Search for the cell housing the specified text and yield its [x, y] center coordinate. 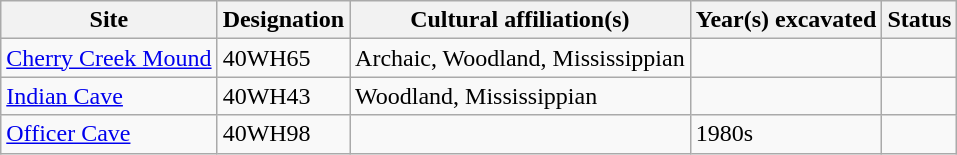
Designation [283, 20]
Officer Cave [109, 134]
Cherry Creek Mound [109, 58]
40WH98 [283, 134]
40WH65 [283, 58]
Site [109, 20]
Woodland, Mississippian [520, 96]
Indian Cave [109, 96]
40WH43 [283, 96]
Year(s) excavated [786, 20]
1980s [786, 134]
Archaic, Woodland, Mississippian [520, 58]
Status [920, 20]
Cultural affiliation(s) [520, 20]
